From the cell containing the given text, extract its center point as [x, y] coordinate. 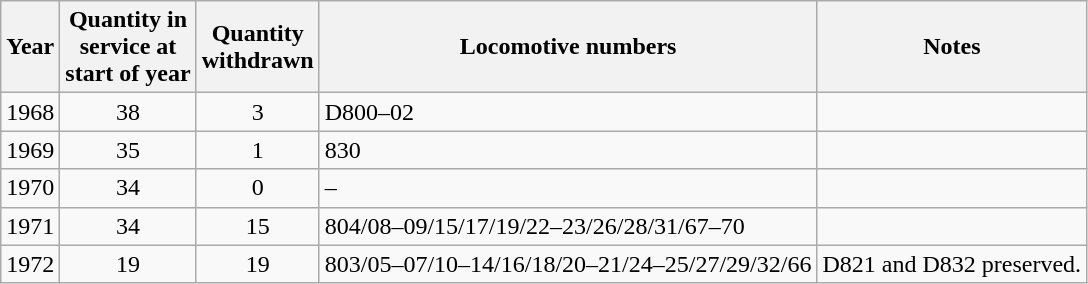
– [568, 188]
D800–02 [568, 112]
Locomotive numbers [568, 47]
3 [258, 112]
1972 [30, 264]
Year [30, 47]
15 [258, 226]
35 [128, 150]
803/05–07/10–14/16/18/20–21/24–25/27/29/32/66 [568, 264]
1970 [30, 188]
1 [258, 150]
Quantity inservice atstart of year [128, 47]
Notes [952, 47]
Quantitywithdrawn [258, 47]
804/08–09/15/17/19/22–23/26/28/31/67–70 [568, 226]
38 [128, 112]
D821 and D832 preserved. [952, 264]
1969 [30, 150]
0 [258, 188]
830 [568, 150]
1971 [30, 226]
1968 [30, 112]
